From the cell containing the given text, extract its center point as [X, Y] coordinate. 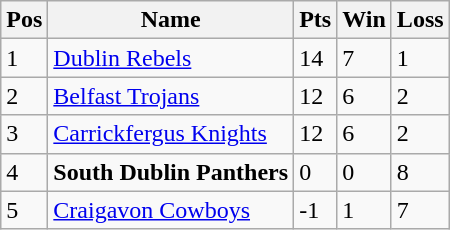
4 [24, 172]
Pos [24, 20]
Loss [420, 20]
Win [364, 20]
5 [24, 210]
Pts [316, 20]
South Dublin Panthers [171, 172]
3 [24, 134]
-1 [316, 210]
Belfast Trojans [171, 96]
Carrickfergus Knights [171, 134]
8 [420, 172]
14 [316, 58]
Dublin Rebels [171, 58]
Craigavon Cowboys [171, 210]
Name [171, 20]
